Capture the cell that displays the provided text and extract its [X, Y] central coordinate. 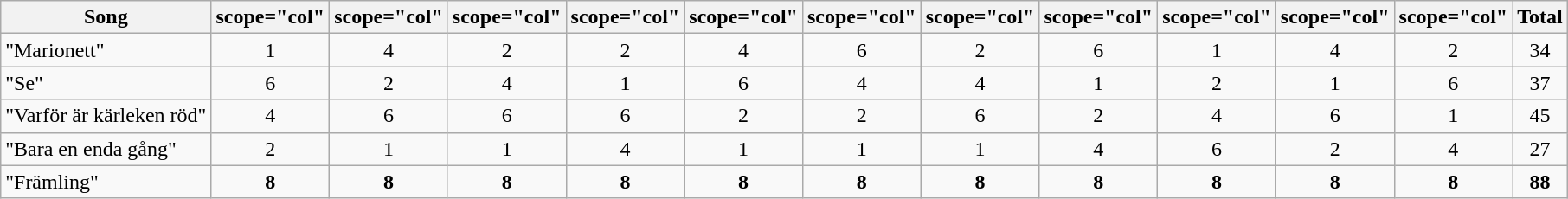
"Varför är kärleken röd" [106, 116]
34 [1540, 50]
88 [1540, 182]
45 [1540, 116]
"Bara en enda gång" [106, 149]
"Främling" [106, 182]
"Se" [106, 83]
Song [106, 17]
"Marionett" [106, 50]
27 [1540, 149]
Total [1540, 17]
37 [1540, 83]
